Scan for the cell matching the given text and deliver its [x, y] coordinate at center. 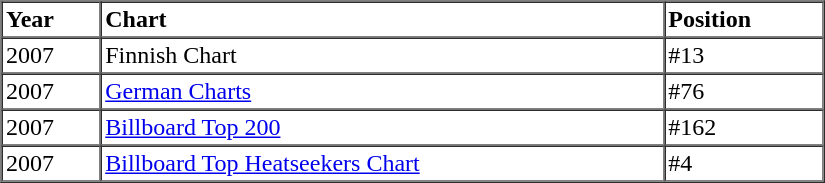
#162 [744, 128]
Chart [382, 20]
Finnish Chart [382, 56]
Year [52, 20]
#76 [744, 92]
Billboard Top 200 [382, 128]
#13 [744, 56]
Position [744, 20]
German Charts [382, 92]
#4 [744, 164]
Billboard Top Heatseekers Chart [382, 164]
